Pinpoint the cell where the given text exists, returning its (x, y) midpoint coordinate. 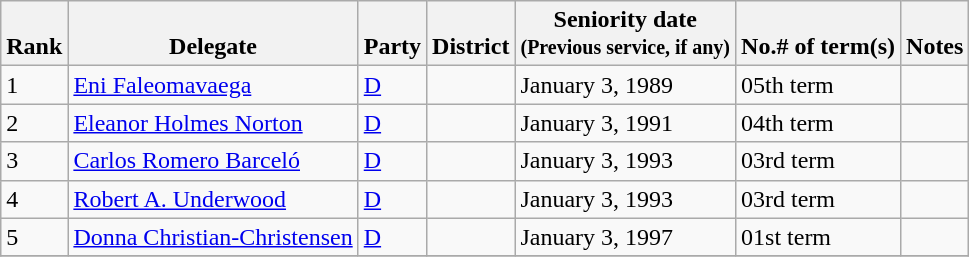
5 (34, 237)
Donna Christian-Christensen (213, 237)
1 (34, 85)
05th term (818, 85)
Delegate (213, 34)
Eleanor Holmes Norton (213, 123)
Notes (935, 34)
2 (34, 123)
3 (34, 161)
Rank (34, 34)
04th term (818, 123)
January 3, 1989 (626, 85)
4 (34, 199)
Robert A. Underwood (213, 199)
No.# of term(s) (818, 34)
Party (392, 34)
Seniority date(Previous service, if any) (626, 34)
Carlos Romero Barceló (213, 161)
January 3, 1991 (626, 123)
January 3, 1997 (626, 237)
Eni Faleomavaega (213, 85)
01st term (818, 237)
District (471, 34)
